Search for the cell housing the specified text and yield its (X, Y) center coordinate. 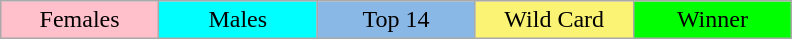
Top 14 (396, 20)
Winner (712, 20)
Males (238, 20)
Females (79, 20)
Wild Card (554, 20)
